Extract the (X, Y) coordinate from the center of the cell holding the provided text.  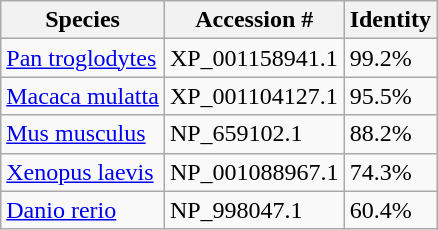
Danio rerio (83, 210)
NP_001088967.1 (254, 172)
Accession # (254, 20)
Macaca mulatta (83, 96)
XP_001158941.1 (254, 58)
NP_998047.1 (254, 210)
74.3% (390, 172)
NP_659102.1 (254, 134)
60.4% (390, 210)
Species (83, 20)
Identity (390, 20)
Xenopus laevis (83, 172)
XP_001104127.1 (254, 96)
99.2% (390, 58)
88.2% (390, 134)
Mus musculus (83, 134)
95.5% (390, 96)
Pan troglodytes (83, 58)
